Detect which cell encompasses the target text, then output its (X, Y) center coordinate. 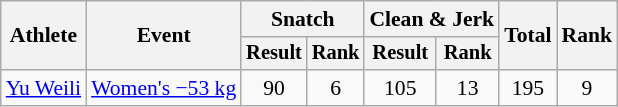
Snatch (302, 19)
6 (336, 88)
90 (274, 88)
13 (468, 88)
Women's −53 kg (164, 88)
Event (164, 36)
195 (528, 88)
Athlete (44, 36)
105 (400, 88)
Total (528, 36)
Clean & Jerk (432, 19)
9 (588, 88)
Yu Weili (44, 88)
